Pinpoint the cell where the given text exists, returning its [X, Y] midpoint coordinate. 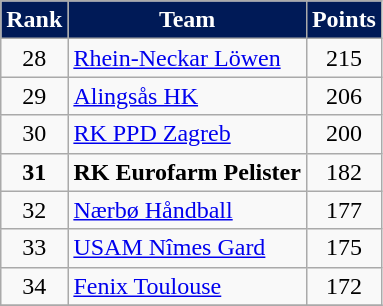
RK Eurofarm Pelister [188, 172]
215 [344, 58]
206 [344, 96]
177 [344, 210]
30 [34, 134]
28 [34, 58]
29 [34, 96]
32 [34, 210]
Rhein-Neckar Löwen [188, 58]
182 [344, 172]
Rank [34, 20]
Team [188, 20]
34 [34, 286]
RK PPD Zagreb [188, 134]
Nærbø Håndball [188, 210]
172 [344, 286]
Alingsås HK [188, 96]
Fenix Toulouse [188, 286]
33 [34, 248]
175 [344, 248]
USAM Nîmes Gard [188, 248]
31 [34, 172]
Points [344, 20]
200 [344, 134]
